Determine the (X, Y) coordinate at the center of the cell enclosing the given text.  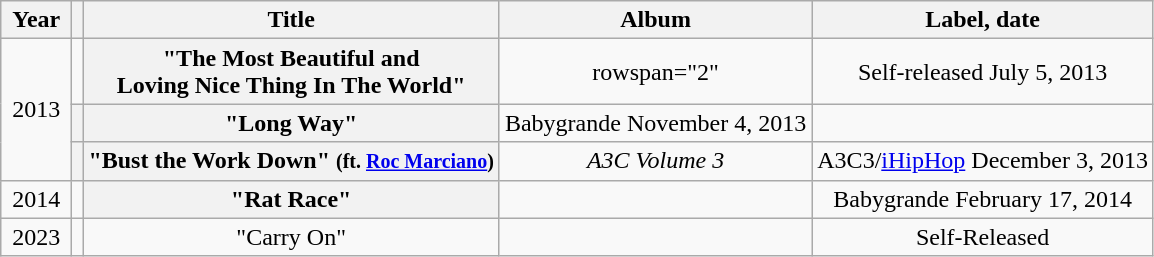
"Carry On" (292, 237)
"Bust the Work Down" (ft. Roc Marciano) (292, 161)
rowspan="2" (655, 72)
"Long Way" (292, 123)
2023 (36, 237)
Self-Released (983, 237)
"The Most Beautiful and Loving Nice Thing In The World" (292, 72)
Label, date (983, 20)
Babygrande November 4, 2013 (655, 123)
A3C3/iHipHop December 3, 2013 (983, 161)
2013 (36, 110)
Year (36, 20)
Self-released July 5, 2013 (983, 72)
A3C Volume 3 (655, 161)
Babygrande February 17, 2014 (983, 199)
"Rat Race" (292, 199)
Title (292, 20)
Album (655, 20)
2014 (36, 199)
